Output the [x, y] coordinate of the center of the cell containing the given text.  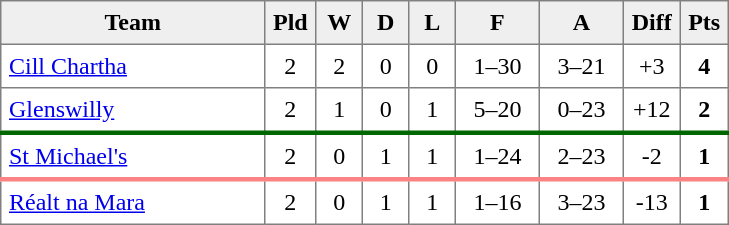
+12 [651, 110]
5–20 [497, 110]
L [432, 23]
Cill Chartha [133, 66]
Réalt na Mara [133, 202]
Pld [290, 23]
St Michael's [133, 156]
+3 [651, 66]
Pts [704, 23]
D [385, 23]
0–23 [581, 110]
1–24 [497, 156]
1–16 [497, 202]
W [339, 23]
Diff [651, 23]
Team [133, 23]
F [497, 23]
3–21 [581, 66]
1–30 [497, 66]
4 [704, 66]
A [581, 23]
3–23 [581, 202]
-2 [651, 156]
2–23 [581, 156]
Glenswilly [133, 110]
-13 [651, 202]
